Capture the cell that displays the provided text and extract its (x, y) central coordinate. 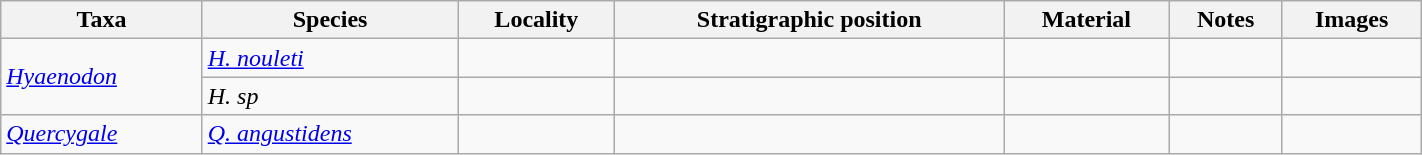
Images (1352, 20)
Species (330, 20)
Q. angustidens (330, 134)
Locality (536, 20)
H. sp (330, 96)
Stratigraphic position (810, 20)
Notes (1226, 20)
Hyaenodon (102, 77)
Material (1087, 20)
H. nouleti (330, 58)
Quercygale (102, 134)
Taxa (102, 20)
